Return (X, Y) of the center of cell containing provided text 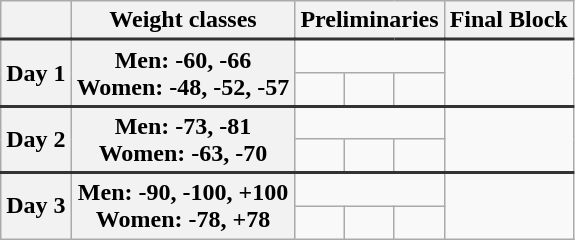
Preliminaries (370, 20)
Day 1 (36, 74)
Final Block (508, 20)
Men: -90, -100, +100 Women: -78, +78 (183, 206)
Men: -73, -81 Women: -63, -70 (183, 140)
Weight classes (183, 20)
Day 2 (36, 140)
Men: -60, -66 Women: -48, -52, -57 (183, 74)
Day 3 (36, 206)
